Output the [X, Y] coordinate of the center of the cell containing the given text.  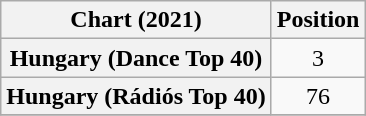
Chart (2021) [136, 20]
Position [318, 20]
76 [318, 96]
3 [318, 58]
Hungary (Rádiós Top 40) [136, 96]
Hungary (Dance Top 40) [136, 58]
